Search for the cell housing the specified text and yield its [X, Y] center coordinate. 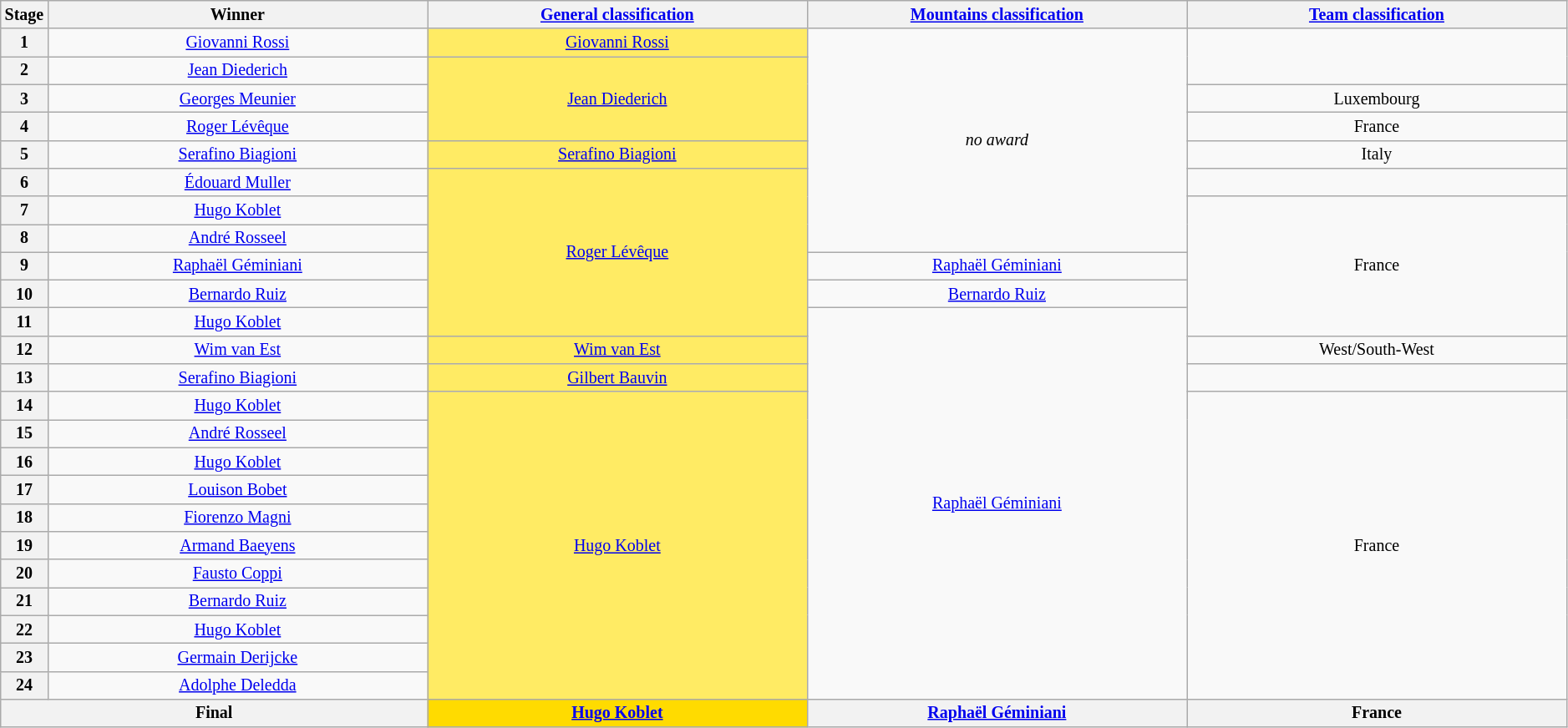
24 [24, 685]
17 [24, 489]
4 [24, 127]
22 [24, 629]
16 [24, 463]
Gilbert Bauvin [618, 377]
10 [24, 294]
13 [24, 377]
Stage [24, 15]
18 [24, 518]
West/South-West [1377, 351]
6 [24, 182]
General classification [618, 15]
3 [24, 99]
8 [24, 239]
Winner [237, 15]
Team classification [1377, 15]
21 [24, 601]
5 [24, 154]
Adolphe Deledda [237, 685]
Mountains classification [997, 15]
15 [24, 434]
14 [24, 406]
23 [24, 658]
Georges Meunier [237, 99]
Italy [1377, 154]
Luxembourg [1377, 99]
11 [24, 322]
Final [214, 713]
no award [997, 141]
19 [24, 546]
Louison Bobet [237, 489]
1 [24, 43]
7 [24, 210]
Armand Baeyens [237, 546]
Fausto Coppi [237, 573]
Édouard Muller [237, 182]
9 [24, 265]
12 [24, 351]
Fiorenzo Magni [237, 518]
20 [24, 573]
Germain Derijcke [237, 658]
2 [24, 70]
